Determine the (X, Y) coordinate at the center of the cell enclosing the given text.  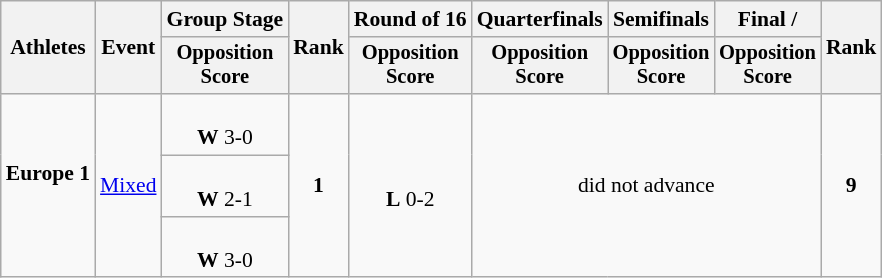
Mixed (128, 186)
W 2-1 (226, 186)
Group Stage (226, 19)
1 (318, 186)
Quarterfinals (540, 19)
9 (852, 186)
Athletes (48, 48)
Final / (768, 19)
Round of 16 (410, 19)
Event (128, 48)
Semifinals (662, 19)
L 0-2 (410, 186)
did not advance (646, 186)
Europe 1 (48, 186)
